Identify which cell holds the provided text, then report its [x, y] central coordinate. 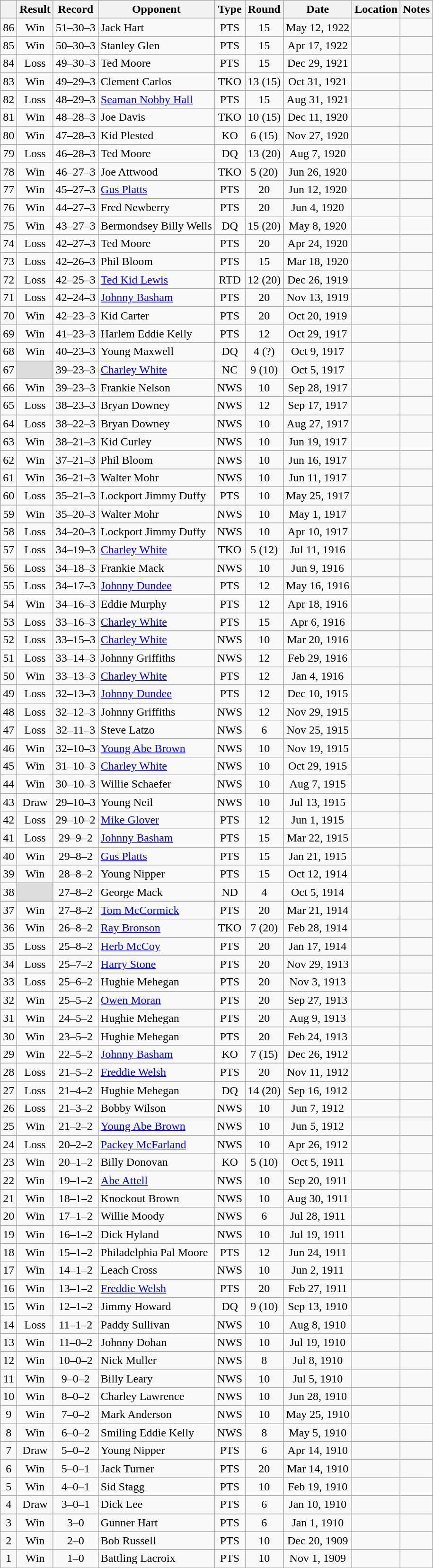
5–0–1 [76, 1469]
38–23–3 [76, 406]
48–29–3 [76, 99]
Jun 1, 1915 [318, 820]
Packey McFarland [156, 1144]
Aug 7, 1915 [318, 784]
Jul 8, 1910 [318, 1360]
Dec 20, 1909 [318, 1541]
Harry Stone [156, 964]
32–12–3 [76, 712]
19 [9, 1234]
21 [9, 1198]
Type [230, 9]
Leach Cross [156, 1270]
Jack Hart [156, 27]
Oct 31, 1921 [318, 81]
61 [9, 478]
Dec 29, 1921 [318, 63]
Eddie Murphy [156, 604]
17–1–2 [76, 1216]
Jun 12, 1920 [318, 189]
42–27–3 [76, 244]
81 [9, 117]
Kid Curley [156, 442]
Jan 21, 1915 [318, 856]
Record [76, 9]
29–10–2 [76, 820]
Stanley Glen [156, 45]
24 [9, 1144]
29–10–3 [76, 802]
25–6–2 [76, 982]
Apr 18, 1916 [318, 604]
Jack Turner [156, 1469]
14–1–2 [76, 1270]
Apr 17, 1922 [318, 45]
Willie Moody [156, 1216]
19–1–2 [76, 1180]
Dec 26, 1912 [318, 1054]
5 (10) [264, 1162]
Jul 13, 1915 [318, 802]
Smiling Eddie Kelly [156, 1433]
12–1–2 [76, 1306]
62 [9, 460]
33–13–3 [76, 676]
51 [9, 658]
Philadelphia Pal Moore [156, 1252]
38 [9, 892]
86 [9, 27]
64 [9, 424]
Location [376, 9]
34–19–3 [76, 550]
May 25, 1910 [318, 1415]
5–0–2 [76, 1451]
21–3–2 [76, 1108]
50–30–3 [76, 45]
76 [9, 207]
21–2–2 [76, 1126]
40–23–3 [76, 352]
9 [9, 1415]
28 [9, 1072]
39 [9, 874]
49–29–3 [76, 81]
Sid Stagg [156, 1487]
4 (?) [264, 352]
71 [9, 298]
Oct 9, 1917 [318, 352]
35 [9, 946]
17 [9, 1270]
Jul 11, 1916 [318, 550]
34–18–3 [76, 568]
21–5–2 [76, 1072]
63 [9, 442]
Feb 29, 1916 [318, 658]
Feb 27, 1911 [318, 1288]
47 [9, 730]
Jun 28, 1910 [318, 1397]
18 [9, 1252]
Aug 30, 1911 [318, 1198]
Oct 5, 1914 [318, 892]
Mar 18, 1920 [318, 262]
Apr 6, 1916 [318, 622]
Date [318, 9]
Seaman Nobby Hall [156, 99]
8–0–2 [76, 1397]
Jan 10, 1910 [318, 1505]
23–5–2 [76, 1036]
Apr 24, 1920 [318, 244]
Feb 28, 1914 [318, 928]
Nov 13, 1919 [318, 298]
5 (20) [264, 171]
Fred Newberry [156, 207]
Jun 26, 1920 [318, 171]
33–15–3 [76, 640]
82 [9, 99]
56 [9, 568]
25–7–2 [76, 964]
Nov 3, 1913 [318, 982]
32 [9, 1000]
Nov 25, 1915 [318, 730]
25 [9, 1126]
Feb 19, 1910 [318, 1487]
Oct 5, 1911 [318, 1162]
13 (15) [264, 81]
Jan 4, 1916 [318, 676]
Young Maxwell [156, 352]
Jul 28, 1911 [318, 1216]
Jun 4, 1920 [318, 207]
66 [9, 388]
Kid Carter [156, 316]
43–27–3 [76, 226]
Dec 26, 1919 [318, 280]
Sep 27, 1913 [318, 1000]
Oct 29, 1915 [318, 766]
5 [9, 1487]
55 [9, 586]
Battling Lacroix [156, 1559]
Billy Leary [156, 1379]
36 [9, 928]
44–27–3 [76, 207]
11–1–2 [76, 1324]
38–22–3 [76, 424]
Nov 29, 1913 [318, 964]
Gunner Hart [156, 1523]
Abe Attell [156, 1180]
Sep 17, 1917 [318, 406]
Clement Carlos [156, 81]
11–0–2 [76, 1342]
42–23–3 [76, 316]
24–5–2 [76, 1018]
53 [9, 622]
9–0–2 [76, 1379]
13–1–2 [76, 1288]
Jun 19, 1917 [318, 442]
Young Neil [156, 802]
25–8–2 [76, 946]
Jun 9, 1916 [318, 568]
73 [9, 262]
35–20–3 [76, 514]
58 [9, 532]
Ted Kid Lewis [156, 280]
Johnny Dohan [156, 1342]
Result [35, 9]
30–10–3 [76, 784]
Oct 12, 1914 [318, 874]
38–21–3 [76, 442]
16–1–2 [76, 1234]
27 [9, 1090]
Jun 16, 1917 [318, 460]
May 5, 1910 [318, 1433]
Jimmy Howard [156, 1306]
42–26–3 [76, 262]
10–0–2 [76, 1360]
Steve Latzo [156, 730]
79 [9, 153]
26 [9, 1108]
84 [9, 63]
33–16–3 [76, 622]
2–0 [76, 1541]
May 12, 1922 [318, 27]
25–5–2 [76, 1000]
34 [9, 964]
37–21–3 [76, 460]
Jul 5, 1910 [318, 1379]
45–27–3 [76, 189]
52 [9, 640]
Dick Hyland [156, 1234]
NC [230, 370]
29–9–2 [76, 838]
29 [9, 1054]
Notes [416, 9]
16 [9, 1288]
2 [9, 1541]
Nov 11, 1912 [318, 1072]
Jan 17, 1914 [318, 946]
23 [9, 1162]
31–10–3 [76, 766]
46 [9, 748]
34–20–3 [76, 532]
44 [9, 784]
41 [9, 838]
80 [9, 135]
May 25, 1917 [318, 496]
Billy Donovan [156, 1162]
3–0–1 [76, 1505]
Oct 29, 1917 [318, 334]
59 [9, 514]
Aug 31, 1921 [318, 99]
85 [9, 45]
Mark Anderson [156, 1415]
Oct 5, 1917 [318, 370]
Nov 29, 1915 [318, 712]
Joe Davis [156, 117]
34–17–3 [76, 586]
21–4–2 [76, 1090]
69 [9, 334]
15 (20) [264, 226]
67 [9, 370]
14 [9, 1324]
Frankie Mack [156, 568]
45 [9, 766]
11 [9, 1379]
Frankie Nelson [156, 388]
7–0–2 [76, 1415]
60 [9, 496]
Sep 13, 1910 [318, 1306]
Sep 16, 1912 [318, 1090]
1 [9, 1559]
Joe Attwood [156, 171]
13 (20) [264, 153]
Willie Schaefer [156, 784]
Owen Moran [156, 1000]
Aug 9, 1913 [318, 1018]
Apr 14, 1910 [318, 1451]
50 [9, 676]
54 [9, 604]
10 (15) [264, 117]
15–1–2 [76, 1252]
Jun 5, 1912 [318, 1126]
14 (20) [264, 1090]
20–2–2 [76, 1144]
George Mack [156, 892]
Nick Muller [156, 1360]
35–21–3 [76, 496]
5 (12) [264, 550]
Feb 24, 1913 [318, 1036]
42 [9, 820]
49–30–3 [76, 63]
78 [9, 171]
Apr 26, 1912 [318, 1144]
Bermondsey Billy Wells [156, 226]
83 [9, 81]
68 [9, 352]
Mike Glover [156, 820]
Mar 21, 1914 [318, 910]
48–28–3 [76, 117]
Aug 27, 1917 [318, 424]
22–5–2 [76, 1054]
May 1, 1917 [318, 514]
Apr 10, 1917 [318, 532]
ND [230, 892]
Mar 14, 1910 [318, 1469]
Nov 1, 1909 [318, 1559]
7 (15) [264, 1054]
57 [9, 550]
74 [9, 244]
Nov 27, 1920 [318, 135]
33 [9, 982]
32–10–3 [76, 748]
Nov 19, 1915 [318, 748]
RTD [230, 280]
32–13–3 [76, 694]
Jan 1, 1910 [318, 1523]
70 [9, 316]
49 [9, 694]
Tom McCormick [156, 910]
Ray Bronson [156, 928]
Herb McCoy [156, 946]
Jun 7, 1912 [318, 1108]
7 [9, 1451]
Harlem Eddie Kelly [156, 334]
Paddy Sullivan [156, 1324]
48 [9, 712]
30 [9, 1036]
46–28–3 [76, 153]
3–0 [76, 1523]
7 (20) [264, 928]
34–16–3 [76, 604]
Jun 24, 1911 [318, 1252]
6 (15) [264, 135]
51–30–3 [76, 27]
Kid Plested [156, 135]
May 16, 1916 [318, 586]
72 [9, 280]
31 [9, 1018]
22 [9, 1180]
Bob Russell [156, 1541]
20–1–2 [76, 1162]
65 [9, 406]
Sep 20, 1911 [318, 1180]
Opponent [156, 9]
28–8–2 [76, 874]
Jul 19, 1911 [318, 1234]
Jul 19, 1910 [318, 1342]
Mar 22, 1915 [318, 838]
6–0–2 [76, 1433]
42–25–3 [76, 280]
1–0 [76, 1559]
4–0–1 [76, 1487]
37 [9, 910]
Dec 11, 1920 [318, 117]
29–8–2 [76, 856]
77 [9, 189]
Dick Lee [156, 1505]
36–21–3 [76, 478]
43 [9, 802]
42–24–3 [76, 298]
12 (20) [264, 280]
41–23–3 [76, 334]
26–8–2 [76, 928]
40 [9, 856]
Oct 20, 1919 [318, 316]
May 8, 1920 [318, 226]
32–11–3 [76, 730]
18–1–2 [76, 1198]
3 [9, 1523]
Charley Lawrence [156, 1397]
Aug 8, 1910 [318, 1324]
33–14–3 [76, 658]
Round [264, 9]
Jun 2, 1911 [318, 1270]
46–27–3 [76, 171]
Aug 7, 1920 [318, 153]
Jun 11, 1917 [318, 478]
75 [9, 226]
Sep 28, 1917 [318, 388]
13 [9, 1342]
Knockout Brown [156, 1198]
Mar 20, 1916 [318, 640]
Bobby Wilson [156, 1108]
47–28–3 [76, 135]
Dec 10, 1915 [318, 694]
